Determine the [X, Y] coordinate at the center of the cell enclosing the given text.  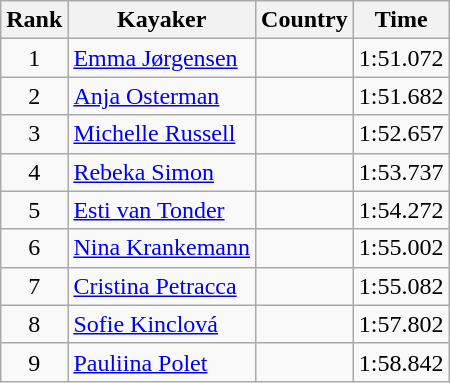
6 [34, 248]
Rank [34, 20]
1:52.657 [401, 134]
Kayaker [162, 20]
4 [34, 172]
Emma Jørgensen [162, 58]
Anja Osterman [162, 96]
8 [34, 324]
1:51.682 [401, 96]
Sofie Kinclová [162, 324]
Michelle Russell [162, 134]
9 [34, 362]
Nina Krankemann [162, 248]
1:57.802 [401, 324]
1:58.842 [401, 362]
1:55.002 [401, 248]
Country [305, 20]
Time [401, 20]
1:53.737 [401, 172]
1:51.072 [401, 58]
Esti van Tonder [162, 210]
Rebeka Simon [162, 172]
1 [34, 58]
2 [34, 96]
5 [34, 210]
1:54.272 [401, 210]
3 [34, 134]
1:55.082 [401, 286]
Cristina Petracca [162, 286]
Pauliina Polet [162, 362]
7 [34, 286]
